Scan for the cell matching the given text and deliver its (x, y) coordinate at center. 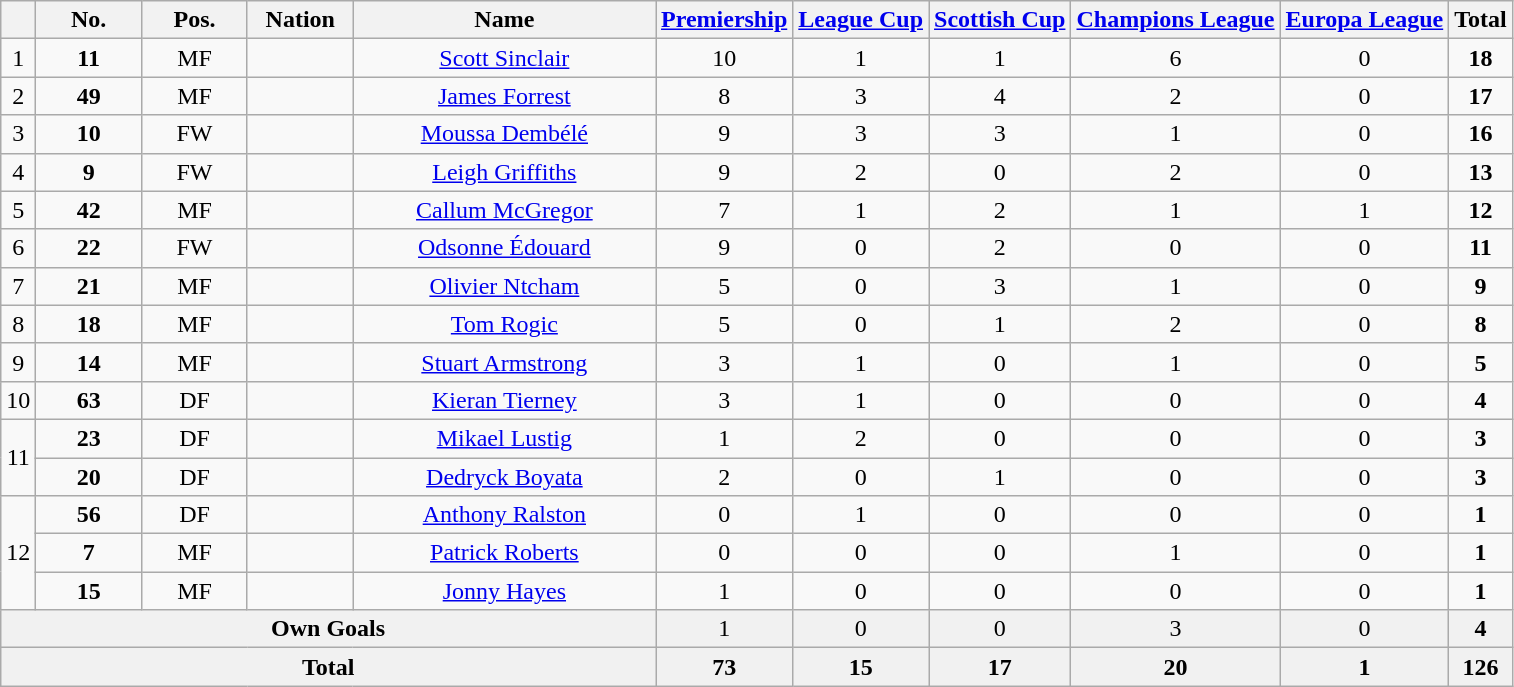
Scott Sinclair (504, 58)
Scottish Cup (1000, 20)
Callum McGregor (504, 210)
Pos. (195, 20)
73 (724, 667)
23 (89, 438)
No. (89, 20)
Tom Rogic (504, 324)
Patrick Roberts (504, 553)
Anthony Ralston (504, 515)
Nation (300, 20)
Jonny Hayes (504, 591)
Stuart Armstrong (504, 362)
56 (89, 515)
13 (1481, 172)
Olivier Ntcham (504, 286)
Dedryck Boyata (504, 477)
Champions League (1176, 20)
Moussa Dembélé (504, 134)
James Forrest (504, 96)
Kieran Tierney (504, 400)
63 (89, 400)
Premiership (724, 20)
16 (1481, 134)
Leigh Griffiths (504, 172)
21 (89, 286)
22 (89, 248)
14 (89, 362)
League Cup (861, 20)
126 (1481, 667)
49 (89, 96)
Name (504, 20)
Europa League (1364, 20)
Mikael Lustig (504, 438)
Odsonne Édouard (504, 248)
42 (89, 210)
Own Goals (328, 629)
